Determine the (x, y) coordinate at the center of the cell enclosing the given text.  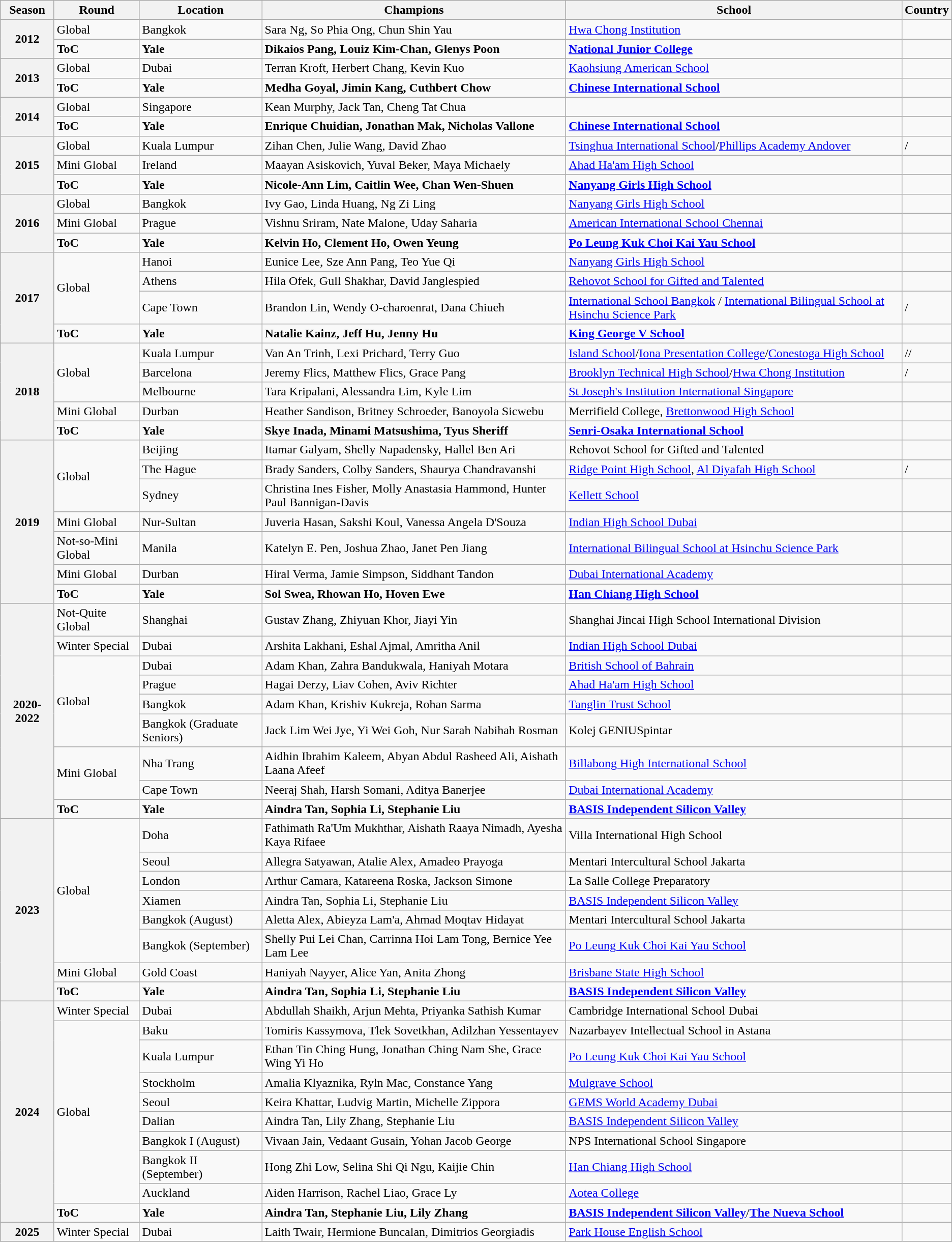
2023 (27, 910)
Cambridge International School Dubai (734, 1011)
Brisbane State High School (734, 972)
Shanghai Jincai High School International Division (734, 620)
Ethan Tin Ching Hung, Jonathan Ching Nam She, Grace Wing Yi Ho (414, 1056)
Tara Kripalani, Alessandra Lim, Kyle Lim (414, 392)
Heather Sandison, Britney Schroeder, Banoyola Sicwebu (414, 411)
London (200, 881)
Barcelona (200, 372)
King George V School (734, 334)
2017 (27, 298)
Haniyah Nayyer, Alice Yan, Anita Zhong (414, 972)
Aiden Harrison, Rachel Liao, Grace Ly (414, 1193)
Adam Khan, Zahra Bandukwala, Haniyah Motara (414, 666)
Athens (200, 281)
Sol Swea, Rhowan Ho, Hoven Ewe (414, 594)
Abdullah Shaikh, Arjun Mehta, Priyanka Sathish Kumar (414, 1011)
Fathimath Ra'Um Mukhthar, Aishath Raaya Nimadh, Ayesha Kaya Rifaee (414, 835)
Park House English School (734, 1232)
Season (27, 10)
Round (97, 10)
Allegra Satyawan, Atalie Alex, Amadeo Prayoga (414, 861)
Kellett School (734, 496)
Bangkok (September) (200, 945)
2019 (27, 522)
Bangkok I (August) (200, 1141)
Singapore (200, 107)
Merrifield College, Brettonwood High School (734, 411)
Not-Quite Global (97, 620)
Aindra Tan, Stephanie Liu, Lily Zhang (414, 1212)
Hanoi (200, 262)
Hiral Verma, Jamie Simpson, Siddhant Tandon (414, 574)
Jeremy Flics, Matthew Flics, Grace Pang (414, 372)
Eunice Lee, Sze Ann Pang, Teo Yue Qi (414, 262)
Shelly Pui Lei Chan, Carrinna Hoi Lam Tong, Bernice Yee Lam Lee (414, 945)
Jack Lim Wei Jye, Yi Wei Goh, Nur Sarah Nabihah Rosman (414, 731)
Country (927, 10)
Tanglin Trust School (734, 704)
Katelyn E. Pen, Joshua Zhao, Janet Pen Jiang (414, 547)
The Hague (200, 469)
2014 (27, 117)
Arshita Lakhani, Eshal Ajmal, Amritha Anil (414, 646)
Vishnu Sriram, Nate Malone, Uday Saharia (414, 223)
Ivy Gao, Linda Huang, Ng Zi Ling (414, 204)
GEMS World Academy Dubai (734, 1102)
Mulgrave School (734, 1083)
Aletta Alex, Abieyza Lam'a, Ahmad Moqtav Hidayat (414, 919)
International Bilingual School at Hsinchu Science Park (734, 547)
2016 (27, 223)
// (927, 353)
Arthur Camara, Katareena Roska, Jackson Simone (414, 881)
Aindra Tan, Lily Zhang, Stephanie Liu (414, 1121)
2012 (27, 39)
Island School/Iona Presentation College/Conestoga High School (734, 353)
Nicole-Ann Lim, Caitlin Wee, Chan Wen-Shuen (414, 184)
Adam Khan, Krishiv Kukreja, Rohan Sarma (414, 704)
Tomiris Kassymova, Tlek Sovetkhan, Adilzhan Yessentayev (414, 1030)
2018 (27, 392)
British School of Bahrain (734, 666)
Van An Trinh, Lexi Prichard, Terry Guo (414, 353)
Christina Ines Fisher, Molly Anastasia Hammond, Hunter Paul Bannigan-Davis (414, 496)
Amalia Klyaznika, Ryln Mac, Constance Yang (414, 1083)
Kean Murphy, Jack Tan, Cheng Tat Chua (414, 107)
Not-so-Mini Global (97, 547)
American International School Chennai (734, 223)
Senri-Osaka International School (734, 430)
Gold Coast (200, 972)
2025 (27, 1232)
Hila Ofek, Gull Shakhar, David Janglespied (414, 281)
National Junior College (734, 49)
Champions (414, 10)
Sydney (200, 496)
Brooklyn Technical High School/Hwa Chong Institution (734, 372)
2013 (27, 78)
Maayan Asiskovich, Yuval Beker, Maya Michaely (414, 165)
Gustav Zhang, Zhiyuan Khor, Jiayi Yin (414, 620)
Hwa Chong Institution (734, 30)
International School Bangkok / International Bilingual School at Hsinchu Science Park (734, 307)
Shanghai (200, 620)
Bangkok (August) (200, 919)
Vivaan Jain, Vedaant Gusain, Yohan Jacob George (414, 1141)
St Joseph's Institution International Singapore (734, 392)
Villa International High School (734, 835)
Manila (200, 547)
Brady Sanders, Colby Sanders, Shaurya Chandravanshi (414, 469)
Brandon Lin, Wendy O-charoenrat, Dana Chiueh (414, 307)
Keira Khattar, Ludvig Martin, Michelle Zippora (414, 1102)
Dalian (200, 1121)
Nha Trang (200, 763)
Billabong High International School (734, 763)
Kolej GENIUSpintar (734, 731)
Bangkok II (September) (200, 1167)
Stockholm (200, 1083)
2020-2022 (27, 711)
Medha Goyal, Jimin Kang, Cuthbert Chow (414, 88)
Enrique Chuidian, Jonathan Mak, Nicholas Vallone (414, 126)
Location (200, 10)
Tsinghua International School/Phillips Academy Andover (734, 146)
Doha (200, 835)
Bangkok (Graduate Seniors) (200, 731)
Kelvin Ho, Clement Ho, Owen Yeung (414, 243)
Juveria Hasan, Sakshi Koul, Vanessa Angela D'Souza (414, 522)
2015 (27, 165)
Nur-Sultan (200, 522)
Ireland (200, 165)
NPS International School Singapore (734, 1141)
2024 (27, 1112)
Melbourne (200, 392)
Ridge Point High School, Al Diyafah High School (734, 469)
Auckland (200, 1193)
Nazarbayev Intellectual School in Astana (734, 1030)
Neeraj Shah, Harsh Somani, Aditya Banerjee (414, 790)
Dikaios Pang, Louiz Kim-Chan, Glenys Poon (414, 49)
Laith Twair, Hermione Buncalan, Dimitrios Georgiadis (414, 1232)
Terran Kroft, Herbert Chang, Kevin Kuo (414, 68)
Itamar Galyam, Shelly Napadensky, Hallel Ben Ari (414, 450)
Natalie Kainz, Jeff Hu, Jenny Hu (414, 334)
Zihan Chen, Julie Wang, David Zhao (414, 146)
Xiamen (200, 900)
Hong Zhi Low, Selina Shi Qi Ngu, Kaijie Chin (414, 1167)
Sara Ng, So Phia Ong, Chun Shin Yau (414, 30)
Aotea College (734, 1193)
Skye Inada, Minami Matsushima, Tyus Sheriff (414, 430)
Aidhin Ibrahim Kaleem, Abyan Abdul Rasheed Ali, Aishath Laana Afeef (414, 763)
School (734, 10)
La Salle College Preparatory (734, 881)
Hagai Derzy, Liav Cohen, Aviv Richter (414, 685)
Baku (200, 1030)
BASIS Independent Silicon Valley/The Nueva School (734, 1212)
Kaohsiung American School (734, 68)
Beijing (200, 450)
